Scan for the cell matching the given text and deliver its [X, Y] coordinate at center. 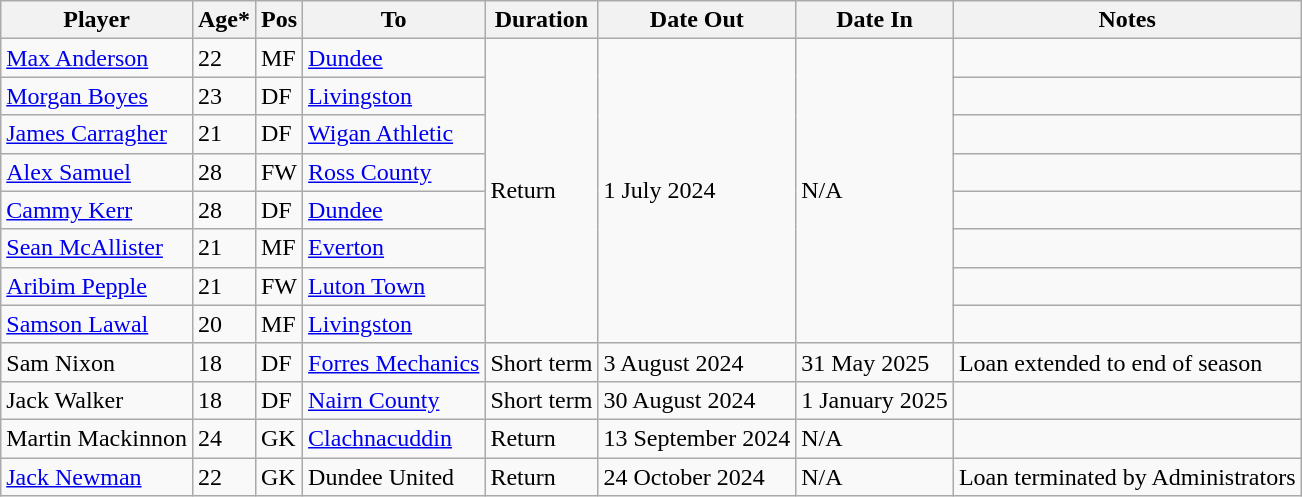
Morgan Boyes [97, 96]
24 [224, 438]
31 May 2025 [875, 362]
Alex Samuel [97, 172]
Ross County [394, 172]
23 [224, 96]
Max Anderson [97, 58]
Loan terminated by Administrators [1127, 477]
13 September 2024 [697, 438]
Nairn County [394, 400]
Pos [278, 20]
Sam Nixon [97, 362]
Wigan Athletic [394, 134]
Luton Town [394, 286]
Samson Lawal [97, 324]
Clachnacuddin [394, 438]
20 [224, 324]
Notes [1127, 20]
Cammy Kerr [97, 210]
To [394, 20]
Age* [224, 20]
Player [97, 20]
1 January 2025 [875, 400]
Everton [394, 248]
Sean McAllister [97, 248]
Aribim Pepple [97, 286]
Jack Newman [97, 477]
Martin Mackinnon [97, 438]
James Carragher [97, 134]
Dundee United [394, 477]
30 August 2024 [697, 400]
3 August 2024 [697, 362]
Date Out [697, 20]
Duration [542, 20]
Forres Mechanics [394, 362]
Loan extended to end of season [1127, 362]
24 October 2024 [697, 477]
Date In [875, 20]
Jack Walker [97, 400]
1 July 2024 [697, 191]
